Scan for the cell matching the given text and deliver its [x, y] coordinate at center. 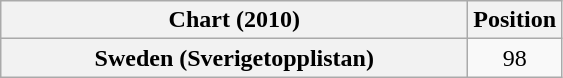
98 [515, 58]
Sweden (Sverigetopplistan) [234, 58]
Chart (2010) [234, 20]
Position [515, 20]
